Extract the (X, Y) coordinate from the center of the cell holding the provided text.  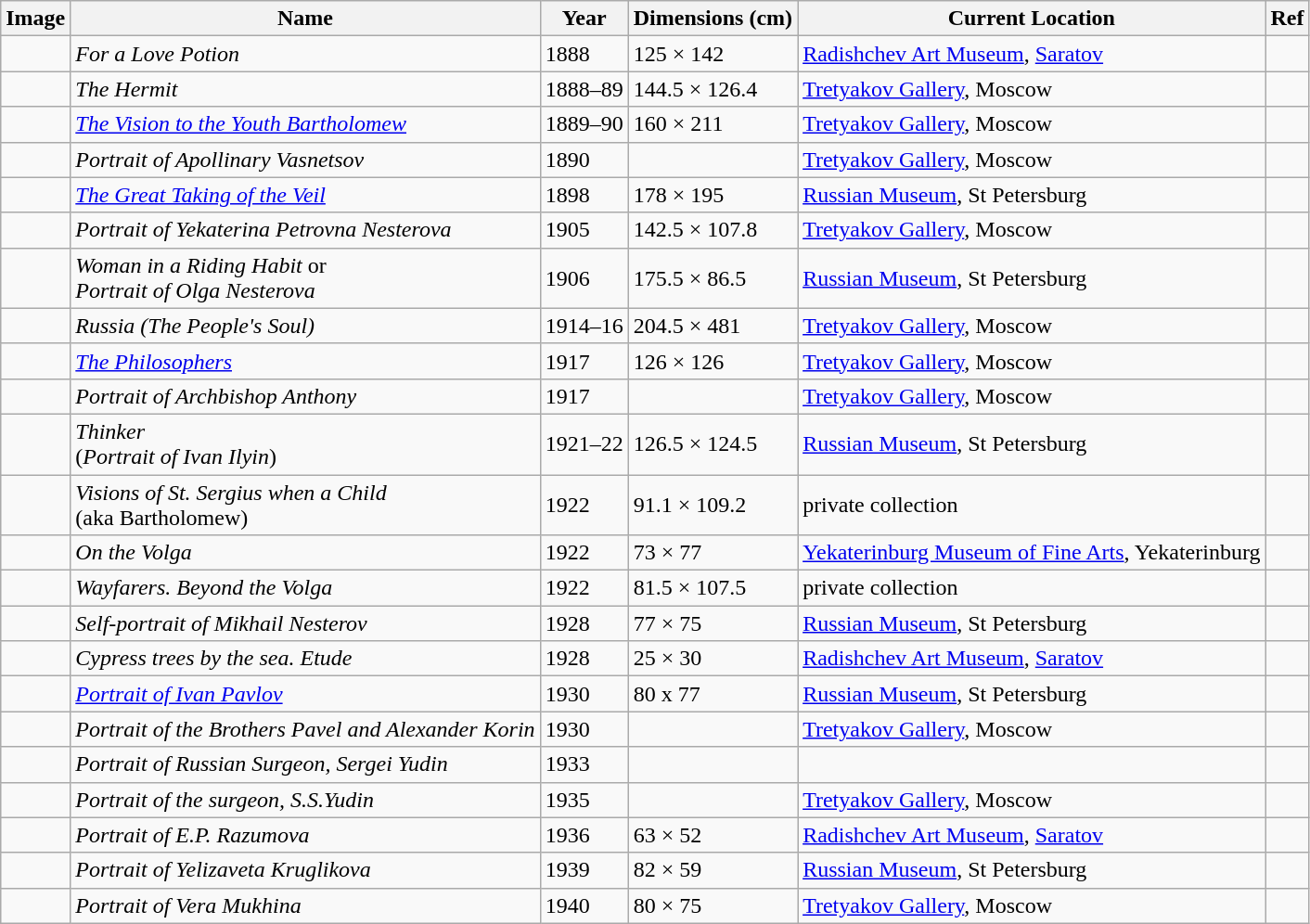
Russia (The People's Soul) (305, 326)
1921–22 (584, 443)
Woman in a Riding Habit or Portrait of Olga Nesterova (305, 278)
91.1 × 109.2 (713, 505)
Dimensions (cm) (713, 19)
Current Location (1032, 19)
The Vision to the Youth Bartholomew (305, 124)
Portrait of Apollinary Vasnetsov (305, 160)
1935 (584, 800)
204.5 × 481 (713, 326)
178 × 195 (713, 195)
144.5 × 126.4 (713, 89)
Name (305, 19)
80 x 77 (713, 694)
1905 (584, 230)
The Great Taking of the Veil (305, 195)
25 × 30 (713, 659)
126 × 126 (713, 361)
Wayfarers. Beyond the Volga (305, 588)
Portrait of Yekaterina Petrovna Nesterova (305, 230)
81.5 × 107.5 (713, 588)
1933 (584, 764)
For a Love Potion (305, 54)
Ref (1288, 19)
Image (35, 19)
80 × 75 (713, 905)
Portrait of Ivan Pavlov (305, 694)
1936 (584, 835)
Yekaterinburg Museum of Fine Arts, Yekaterinburg (1032, 553)
1939 (584, 870)
Portrait of Russian Surgeon, Sergei Yudin (305, 764)
Year (584, 19)
1914–16 (584, 326)
1888–89 (584, 89)
Portrait of Vera Mukhina (305, 905)
Self-portrait of Mikhail Nesterov (305, 623)
Thinker (Portrait of Ivan Ilyin) (305, 443)
Portrait of Yelizaveta Kruglikova (305, 870)
126.5 × 124.5 (713, 443)
160 × 211 (713, 124)
Portrait of Archbishop Anthony (305, 396)
On the Volga (305, 553)
1888 (584, 54)
63 × 52 (713, 835)
Cypress trees by the sea. Etude (305, 659)
77 × 75 (713, 623)
The Philosophers (305, 361)
73 × 77 (713, 553)
1940 (584, 905)
Portrait of the surgeon, S.S.Yudin (305, 800)
1890 (584, 160)
The Hermit (305, 89)
1898 (584, 195)
Portrait of the Brothers Pavel and Alexander Korin (305, 729)
Visions of St. Sergius when a Child (aka Bartholomew) (305, 505)
142.5 × 107.8 (713, 230)
Portrait of E.P. Razumova (305, 835)
1889–90 (584, 124)
82 × 59 (713, 870)
1906 (584, 278)
175.5 × 86.5 (713, 278)
125 × 142 (713, 54)
